Determine the [X, Y] coordinate at the center of the cell enclosing the given text.  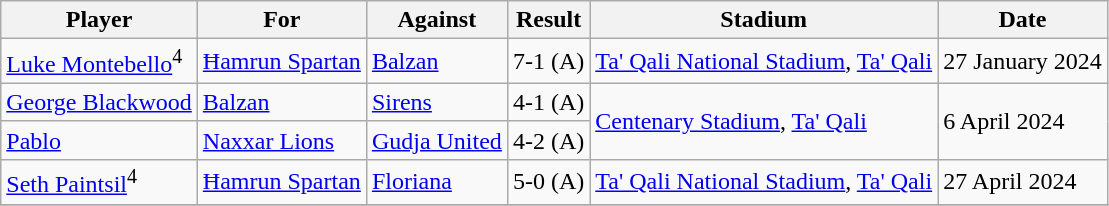
6 April 2024 [1023, 121]
Pablo [100, 140]
27 January 2024 [1023, 62]
5-0 (A) [548, 182]
Sirens [436, 102]
George Blackwood [100, 102]
Against [436, 20]
Stadium [764, 20]
Player [100, 20]
Floriana [436, 182]
Centenary Stadium, Ta' Qali [764, 121]
Date [1023, 20]
Result [548, 20]
Seth Paintsil4 [100, 182]
27 April 2024 [1023, 182]
4-2 (A) [548, 140]
Naxxar Lions [282, 140]
For [282, 20]
7-1 (A) [548, 62]
4-1 (A) [548, 102]
Luke Montebello4 [100, 62]
Gudja United [436, 140]
